For the text-containing cell, return its midpoint in [x, y] coordinate format. 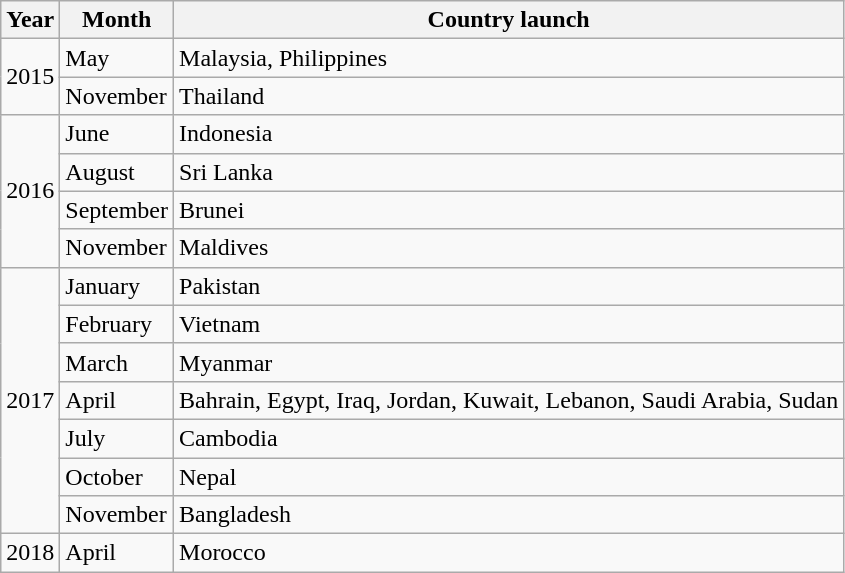
Bangladesh [509, 515]
Bahrain, Egypt, Iraq, Jordan, Kuwait, Lebanon, Saudi Arabia, Sudan [509, 400]
September [117, 210]
Year [30, 20]
2018 [30, 553]
Month [117, 20]
March [117, 362]
Sri Lanka [509, 172]
February [117, 324]
June [117, 134]
Malaysia, Philippines [509, 58]
Vietnam [509, 324]
Nepal [509, 477]
January [117, 286]
Brunei [509, 210]
Indonesia [509, 134]
Myanmar [509, 362]
July [117, 438]
2017 [30, 400]
Country launch [509, 20]
2015 [30, 77]
2016 [30, 191]
May [117, 58]
Pakistan [509, 286]
October [117, 477]
Thailand [509, 96]
Maldives [509, 248]
Morocco [509, 553]
August [117, 172]
Cambodia [509, 438]
